Pinpoint the cell where the given text exists, returning its (X, Y) midpoint coordinate. 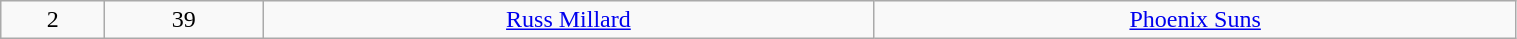
Russ Millard (569, 20)
2 (53, 20)
Phoenix Suns (1195, 20)
39 (184, 20)
